Pinpoint the cell where the given text exists, returning its (X, Y) midpoint coordinate. 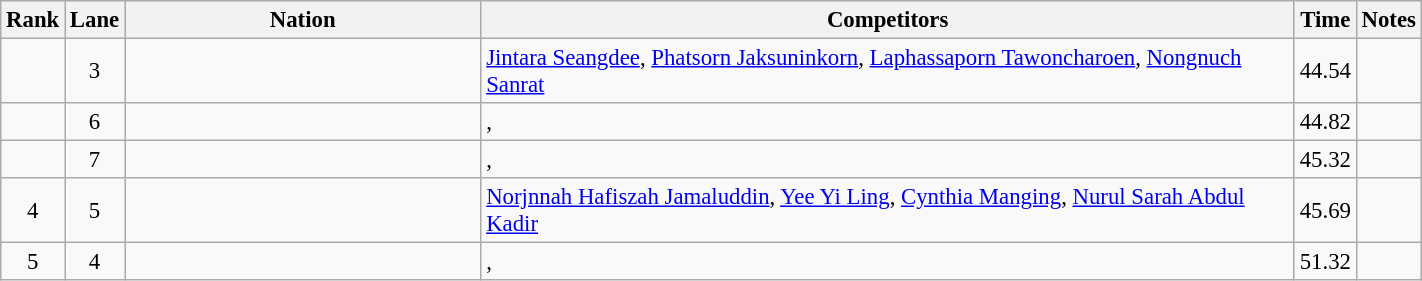
Notes (1388, 20)
Competitors (888, 20)
Nation (303, 20)
7 (95, 160)
Norjnnah Hafiszah Jamaluddin, Yee Yi Ling, Cynthia Manging, Nurul Sarah Abdul Kadir (888, 210)
45.32 (1325, 160)
Jintara Seangdee, Phatsorn Jaksuninkorn, Laphassaporn Tawoncharoen, Nongnuch Sanrat (888, 72)
Time (1325, 20)
6 (95, 122)
44.54 (1325, 72)
3 (95, 72)
45.69 (1325, 210)
44.82 (1325, 122)
51.32 (1325, 262)
Lane (95, 20)
Rank (33, 20)
